Identify which cell holds the provided text, then report its [x, y] central coordinate. 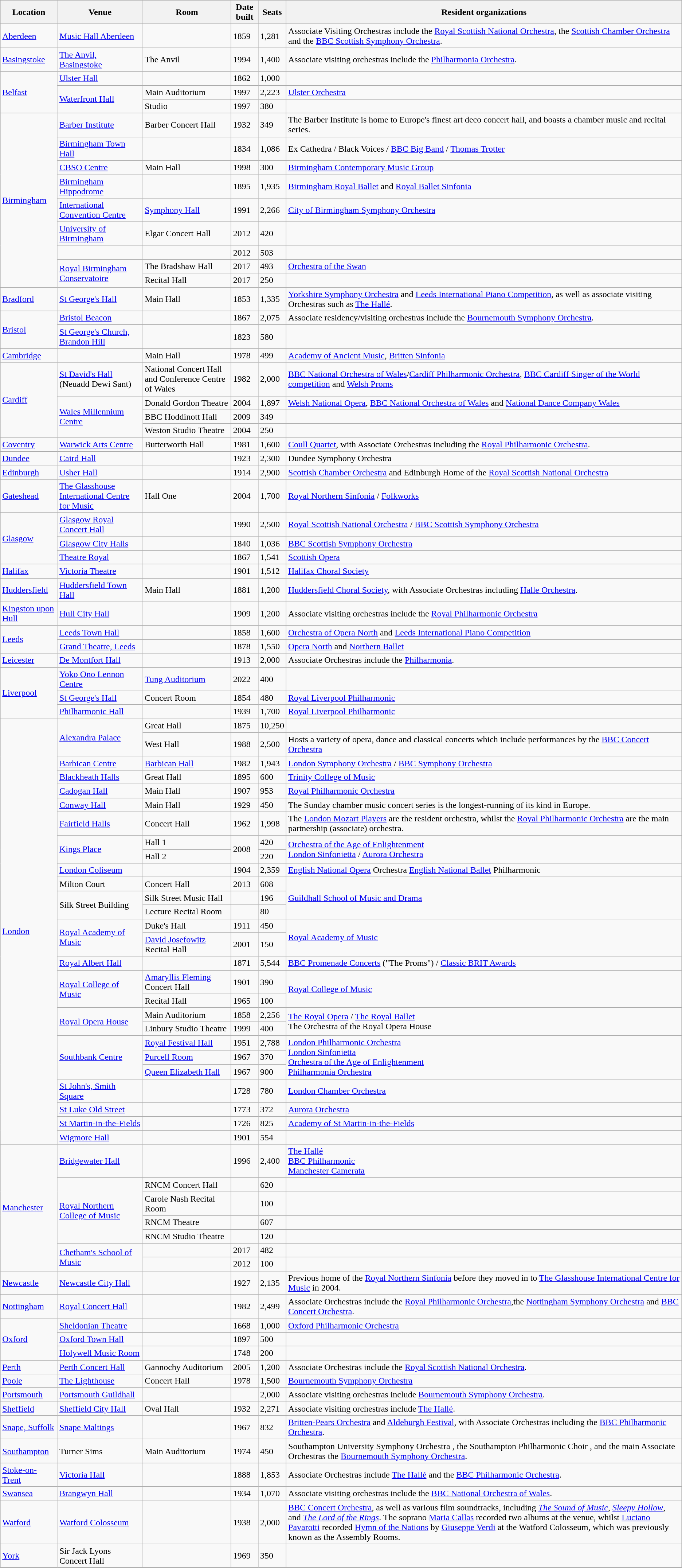
Britten-Pears Orchestra and Aldeburgh Festival, with Associate Orchestras including the BBC Philharmonic Orchestra. [484, 1428]
Bridgewater Hall [100, 1161]
1748 [244, 1353]
80 [272, 912]
350 [272, 1556]
Associate Orchestras include The Hallé and the BBC Philharmonic Orchestra. [484, 1475]
Symphony Hall [187, 210]
Nottingham [29, 1307]
2,223 [272, 92]
1,086 [272, 149]
608 [272, 884]
Yoko Ono Lennon Centre [100, 679]
Kings Place [100, 849]
Amaryllis Fleming Concert Hall [187, 982]
1965 [244, 1001]
London Symphony Orchestra / BBC Symphony Orchestra [484, 763]
1,281 [272, 36]
The HalléBBC PhilharmonicManchester Camerata [484, 1161]
Basingstoke [29, 60]
372 [272, 1110]
English National Opera Orchestra English National Ballet Philharmonic [484, 870]
Hall 2 [187, 856]
Date built [244, 12]
Previous home of the Royal Northern Sinfonia before they moved in to The Glasshouse International Centre for Music in 2004. [484, 1283]
Orchestra of Opera North and Leeds International Piano Competition [484, 633]
Welsh National Opera, BBC National Orchestra of Wales and National Dance Company Wales [484, 403]
196 [272, 898]
Birmingham Royal Ballet and Royal Ballet Sinfonia [484, 186]
Associate visiting orchestras include the BBC National Orchestra of Wales. [484, 1494]
Birmingham Hippodrome [100, 186]
Cambridge [29, 355]
London Chamber Orchestra [484, 1091]
West Hall [187, 744]
Royal Albert Hall [100, 963]
Usher Hall [100, 472]
Royal Concert Hall [100, 1307]
Associate visiting orchestras include The Hallé. [484, 1409]
Oxford Town Hall [100, 1339]
BBC National Orchestra of Wales/Cardiff Philharmonic Orchestra, BBC Cardiff Singer of the World competition and Welsh Proms [484, 379]
Seats [272, 12]
Barbican Hall [187, 763]
Venue [100, 12]
Gannochy Auditorium [187, 1367]
De Montfort Hall [100, 660]
1990 [244, 524]
Bournemouth Symphony Orchestra [484, 1381]
220 [272, 856]
Associate Orchestras include the Royal Scottish National Orchestra. [484, 1367]
1875 [244, 725]
St Martin-in-the-Fields [100, 1124]
390 [272, 982]
2,256 [272, 1015]
Portsmouth [29, 1395]
International Convention Centre [100, 210]
Birmingham Town Hall [100, 149]
Southampton [29, 1451]
Swansea [29, 1494]
Royal Northern College of Music [100, 1210]
Sheffield City Hall [100, 1409]
2,135 [272, 1283]
1,335 [272, 299]
Orchestra of the Swan [484, 266]
1914 [244, 472]
Aurora Orchestra [484, 1110]
600 [272, 777]
Orchestra of the Age of EnlightenmentLondon Sinfonietta / Aurora Orchestra [484, 849]
Duke's Hall [187, 926]
Poole [29, 1381]
Oxford Philharmonic Orchestra [484, 1325]
Watford [29, 1522]
Associate residency/visiting orchestras include the Bournemouth Symphony Orchestra. [484, 318]
Manchester [29, 1207]
Coventry [29, 444]
Portsmouth Guildhall [100, 1395]
Glasgow [29, 538]
10,250 [272, 725]
482 [272, 1250]
825 [272, 1124]
2,788 [272, 1043]
1862 [244, 78]
London [29, 931]
Glasgow Royal Concert Hall [100, 524]
Brangwyn Hall [100, 1494]
Halifax Choral Society [484, 571]
2,359 [272, 870]
Royal Birmingham Conservatoire [100, 273]
RNCM Concert Hall [187, 1185]
Royal Philharmonic Orchestra [484, 791]
2,271 [272, 1409]
1,998 [272, 824]
Cardiff [29, 400]
2,400 [272, 1161]
1939 [244, 712]
1,550 [272, 646]
Purcell Room [187, 1057]
London Philharmonic OrchestraLondon SinfoniettaOrchestra of the Age of EnlightenmentPhilharmonia Orchestra [484, 1057]
Carole Nash Recital Room [187, 1204]
Wigmore Hall [100, 1137]
Victoria Theatre [100, 571]
2,300 [272, 458]
493 [272, 266]
Associate Orchestras include the Royal Philharmonic Orchestra,the Nottingham Symphony Orchestra and BBC Concert Orchestra. [484, 1307]
Edinburgh [29, 472]
Kingston upon Hull [29, 614]
1853 [244, 299]
1911 [244, 926]
120 [272, 1236]
Bristol Beacon [100, 318]
1988 [244, 744]
Weston Studio Theatre [187, 431]
Hall 1 [187, 843]
2,900 [272, 472]
200 [272, 1353]
Opera North and Northern Ballet [484, 646]
1923 [244, 458]
1934 [244, 1494]
Gateshead [29, 496]
Hosts a variety of opera, dance and classical concerts which include performances by the BBC Concert Orchestra [484, 744]
Queen Elizabeth Hall [187, 1072]
Waterfront Hall [100, 99]
The Lighthouse [100, 1381]
Leicester [29, 660]
1974 [244, 1451]
2,266 [272, 210]
1878 [244, 646]
St George's Church, Brandon Hill [100, 337]
The Royal Opera / The Royal BalletThe Orchestra of the Royal Opera House [484, 1022]
1994 [244, 60]
Ulster Orchestra [484, 92]
National Concert Hall and Conference Centre of Wales [187, 379]
Room [187, 12]
1888 [244, 1475]
1,853 [272, 1475]
1,500 [272, 1381]
2013 [244, 884]
Leeds Town Hall [100, 633]
1951 [244, 1043]
Leeds [29, 639]
Donald Gordon Theatre [187, 403]
Grand Theatre, Leeds [100, 646]
Associate visiting orchestras include the Philharmonia Orchestra. [484, 60]
Scottish Chamber Orchestra and Edinburgh Home of the Royal Scottish National Orchestra [484, 472]
1834 [244, 149]
Newcastle City Hall [100, 1283]
Dundee [29, 458]
832 [272, 1428]
Victoria Hall [100, 1475]
Academy of Ancient Music, Britten Sinfonia [484, 355]
Barbican Centre [100, 763]
Elgar Concert Hall [187, 233]
The Sunday chamber music concert series is the longest-running of its kind in Europe. [484, 805]
1,943 [272, 763]
BBC Hoddinott Hall [187, 417]
Associate visiting orchestras include the Royal Philharmonic Orchestra [484, 614]
Perth [29, 1367]
Wales Millennium Centre [100, 417]
Watford Colosseum [100, 1522]
1,400 [272, 60]
Halifax [29, 571]
1969 [244, 1556]
2005 [244, 1367]
CBSO Centre [100, 167]
The Barber Institute is home to Europe's finest art deco concert hall, and boasts a chamber music and recital series. [484, 125]
1871 [244, 963]
554 [272, 1137]
The Anvil [187, 60]
1,070 [272, 1494]
Perth Concert Hall [100, 1367]
480 [272, 698]
Barber Concert Hall [187, 125]
St John's, Smith Square [100, 1091]
1996 [244, 1161]
Sir Jack Lyons Concert Hall [100, 1556]
1929 [244, 805]
300 [272, 167]
Royal Scottish National Orchestra / BBC Scottish Symphony Orchestra [484, 524]
780 [272, 1091]
St David's Hall (Neuadd Dewi Sant) [100, 379]
607 [272, 1222]
Sheldonian Theatre [100, 1325]
1909 [244, 614]
2022 [244, 679]
1,541 [272, 557]
1840 [244, 544]
1881 [244, 590]
Sheffield [29, 1409]
Holywell Music Room [100, 1353]
Guildhall School of Music and Drama [484, 898]
Bradford [29, 299]
Yorkshire Symphony Orchestra and Leeds International Piano Competition, as well as associate visiting Orchestras such as The Hallé. [484, 299]
1,897 [272, 403]
Liverpool [29, 693]
Snape Maltings [100, 1428]
1998 [244, 167]
Hall One [187, 496]
City of Birmingham Symphony Orchestra [484, 210]
2009 [244, 417]
Dundee Symphony Orchestra [484, 458]
RNCM Theatre [187, 1222]
Philharmonic Hall [100, 712]
Royal Festival Hall [187, 1043]
Associate Visiting Orchestras include the Royal Scottish National Orchestra, the Scottish Chamber Orchestra and the BBC Scottish Symphony Orchestra. [484, 36]
Blackheath Halls [100, 777]
2001 [244, 944]
Hull City Hall [100, 614]
Location [29, 12]
Fairfield Halls [100, 824]
Academy of St Martin-in-the-Fields [484, 1124]
Butterworth Hall [187, 444]
Music Hall Aberdeen [100, 36]
1981 [244, 444]
1999 [244, 1028]
Newcastle [29, 1283]
1904 [244, 870]
David Josefowitz Recital Hall [187, 944]
St Luke Old Street [100, 1110]
Theatre Royal [100, 557]
Studio [187, 106]
Royal Opera House [100, 1022]
Coull Quartet, with Associate Orchestras including the Royal Philharmonic Orchestra. [484, 444]
Scottish Opera [484, 557]
1938 [244, 1522]
The Glasshouse International Centre for Music [100, 496]
1668 [244, 1325]
Southbank Centre [100, 1057]
Stoke-on-Trent [29, 1475]
2,075 [272, 318]
1913 [244, 660]
Birmingham [29, 200]
BBC Scottish Symphony Orchestra [484, 544]
1859 [244, 36]
London Coliseum [100, 870]
1907 [244, 791]
RNCM Studio Theatre [187, 1236]
Conway Hall [100, 805]
Associate visiting orchestras include Bournemouth Symphony Orchestra. [484, 1395]
5,544 [272, 963]
Caird Hall [100, 458]
380 [272, 106]
Milton Court [100, 884]
Snape, Suffolk [29, 1428]
Silk Street Building [100, 905]
Ex Cathedra / Black Voices / BBC Big Band / Thomas Trotter [484, 149]
Oxford [29, 1339]
The Anvil, Basingstoke [100, 60]
Warwick Arts Centre [100, 444]
1897 [244, 1339]
620 [272, 1185]
The Bradshaw Hall [187, 266]
1962 [244, 824]
Birmingham Contemporary Music Group [484, 167]
BBC Promenade Concerts ("The Proms") / Classic BRIT Awards [484, 963]
Tung Auditorium [187, 679]
580 [272, 337]
1,512 [272, 571]
1726 [244, 1124]
499 [272, 355]
Chetham's School of Music [100, 1257]
370 [272, 1057]
Huddersfield [29, 590]
500 [272, 1339]
2,499 [272, 1307]
1,935 [272, 186]
150 [272, 944]
Glasgow City Halls [100, 544]
Resident organizations [484, 12]
Concert Room [187, 698]
1773 [244, 1110]
1991 [244, 210]
York [29, 1556]
Oval Hall [187, 1409]
Bristol [29, 330]
Lecture Recital Room [187, 912]
Associate Orchestras include the Philharmonia. [484, 660]
Barber Institute [100, 125]
953 [272, 791]
Turner Sims [100, 1451]
1927 [244, 1283]
Silk Street Music Hall [187, 898]
Aberdeen [29, 36]
1,036 [272, 544]
503 [272, 253]
Belfast [29, 92]
1854 [244, 698]
Linbury Studio Theatre [187, 1028]
Alexandra Palace [100, 737]
900 [272, 1072]
1728 [244, 1091]
Huddersfield Town Hall [100, 590]
Huddersfield Choral Society, with Associate Orchestras including Halle Orchestra. [484, 590]
University of Birmingham [100, 233]
2008 [244, 849]
Royal Northern Sinfonia / Folkworks [484, 496]
Ulster Hall [100, 78]
Cadogan Hall [100, 791]
1823 [244, 337]
Trinity College of Music [484, 777]
The London Mozart Players are the resident orchestra, whilst the Royal Philharmonic Orchestra are the main partnership (associate) orchestra. [484, 824]
